Extract the (x, y) coordinate from the center of the cell holding the provided text.  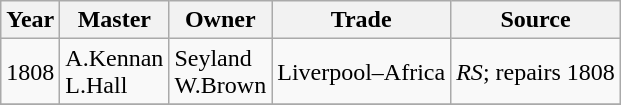
SeylandW.Brown (220, 72)
RS; repairs 1808 (536, 72)
A.KennanL.Hall (114, 72)
Source (536, 20)
Trade (362, 20)
Liverpool–Africa (362, 72)
Owner (220, 20)
1808 (30, 72)
Year (30, 20)
Master (114, 20)
